Find where the given text appears and provide that cell's center as (X, Y) coordinate. 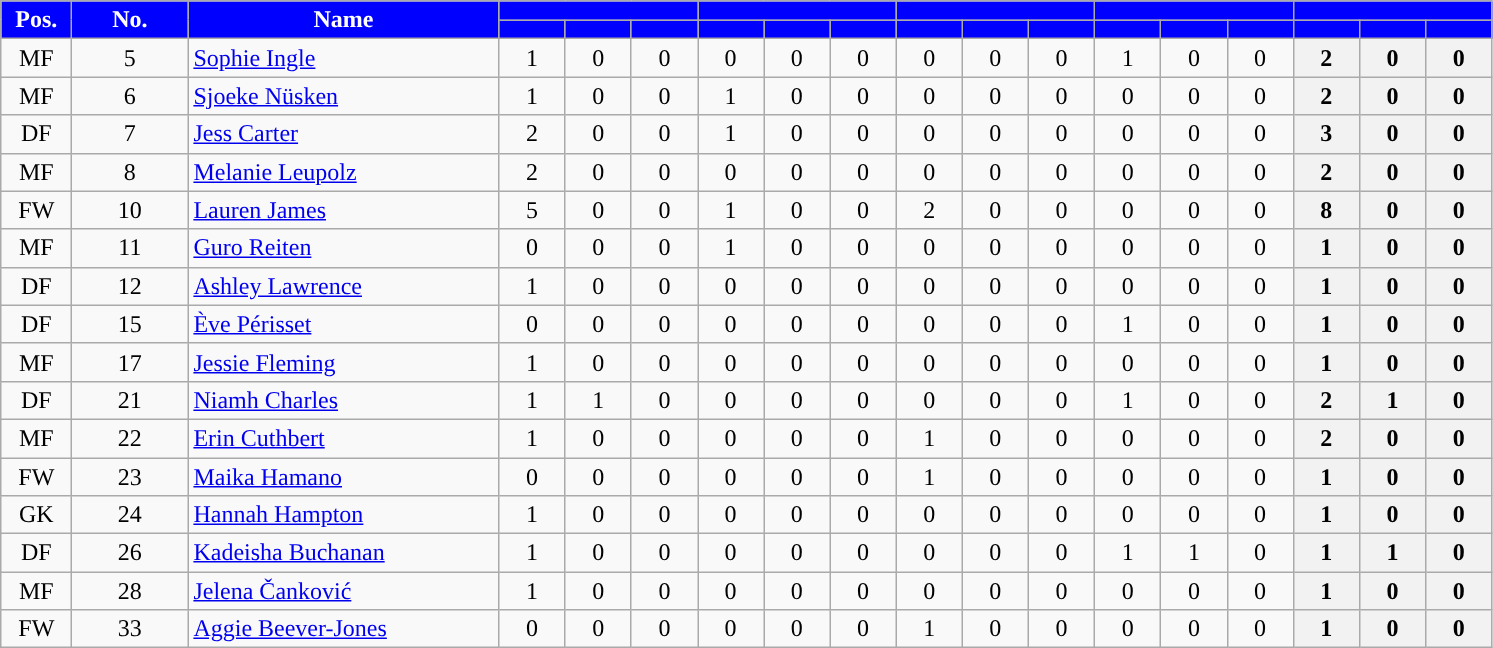
11 (130, 248)
Niamh Charles (344, 400)
Sjoeke Nüsken (344, 96)
Jess Carter (344, 134)
Jelena Čanković (344, 591)
Pos. (36, 20)
28 (130, 591)
3 (1326, 134)
Ashley Lawrence (344, 286)
26 (130, 553)
Hannah Hampton (344, 515)
Kadeisha Buchanan (344, 553)
33 (130, 629)
23 (130, 477)
Maika Hamano (344, 477)
No. (130, 20)
Name (344, 20)
Jessie Fleming (344, 362)
21 (130, 400)
Aggie Beever-Jones (344, 629)
6 (130, 96)
15 (130, 324)
12 (130, 286)
22 (130, 438)
Melanie Leupolz (344, 172)
Sophie Ingle (344, 58)
Guro Reiten (344, 248)
7 (130, 134)
GK (36, 515)
Lauren James (344, 210)
17 (130, 362)
Erin Cuthbert (344, 438)
10 (130, 210)
24 (130, 515)
Ève Périsset (344, 324)
